From the cell containing the given text, extract its center point as [X, Y] coordinate. 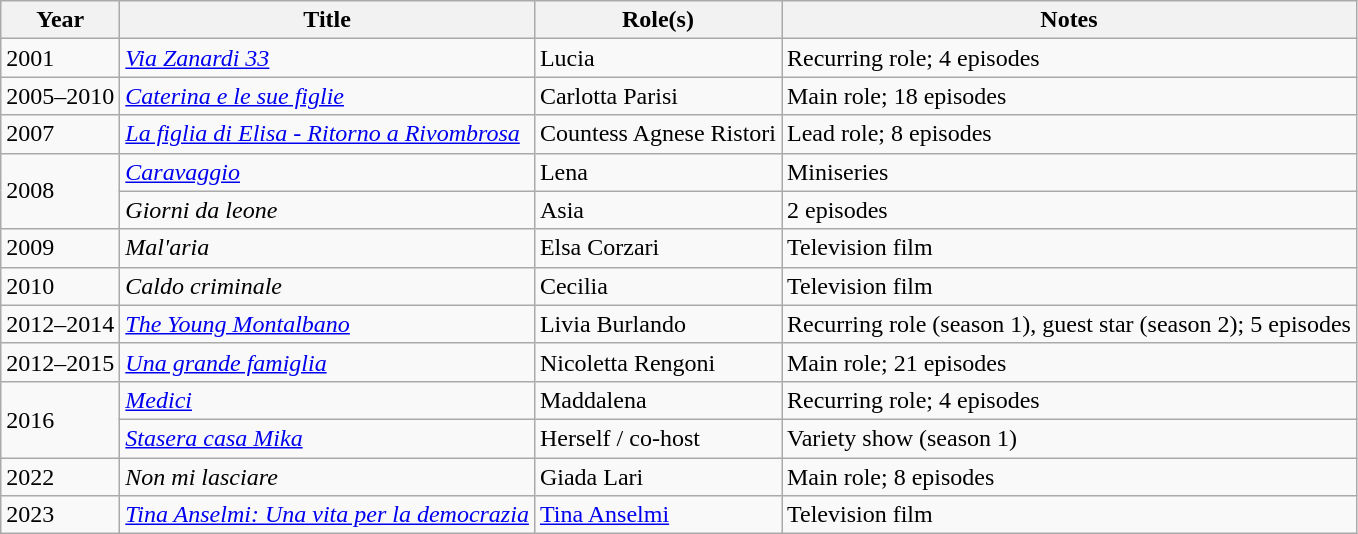
Lena [658, 172]
Caravaggio [328, 172]
2009 [60, 248]
Non mi lasciare [328, 477]
Mal'aria [328, 248]
Medici [328, 400]
Giada Lari [658, 477]
2022 [60, 477]
Notes [1070, 20]
Una grande famiglia [328, 362]
Carlotta Parisi [658, 96]
2 episodes [1070, 210]
Main role; 18 episodes [1070, 96]
Maddalena [658, 400]
Stasera casa Mika [328, 438]
2010 [60, 286]
Recurring role (season 1), guest star (season 2); 5 episodes [1070, 324]
2005–2010 [60, 96]
2012–2015 [60, 362]
Livia Burlando [658, 324]
Caldo criminale [328, 286]
Main role; 21 episodes [1070, 362]
Tina Anselmi [658, 515]
Year [60, 20]
Lucia [658, 58]
La figlia di Elisa - Ritorno a Rivombrosa [328, 134]
2016 [60, 419]
Tina Anselmi: Una vita per la democrazia [328, 515]
2001 [60, 58]
Caterina e le sue figlie [328, 96]
2008 [60, 191]
Main role; 8 episodes [1070, 477]
2007 [60, 134]
The Young Montalbano [328, 324]
Giorni da leone [328, 210]
Asia [658, 210]
Elsa Corzari [658, 248]
2012–2014 [60, 324]
Via Zanardi 33 [328, 58]
Lead role; 8 episodes [1070, 134]
2023 [60, 515]
Role(s) [658, 20]
Miniseries [1070, 172]
Title [328, 20]
Variety show (season 1) [1070, 438]
Countess Agnese Ristori [658, 134]
Herself / co-host [658, 438]
Nicoletta Rengoni [658, 362]
Cecilia [658, 286]
